Locate the cell with the specified text and output its (x, y) center coordinate. 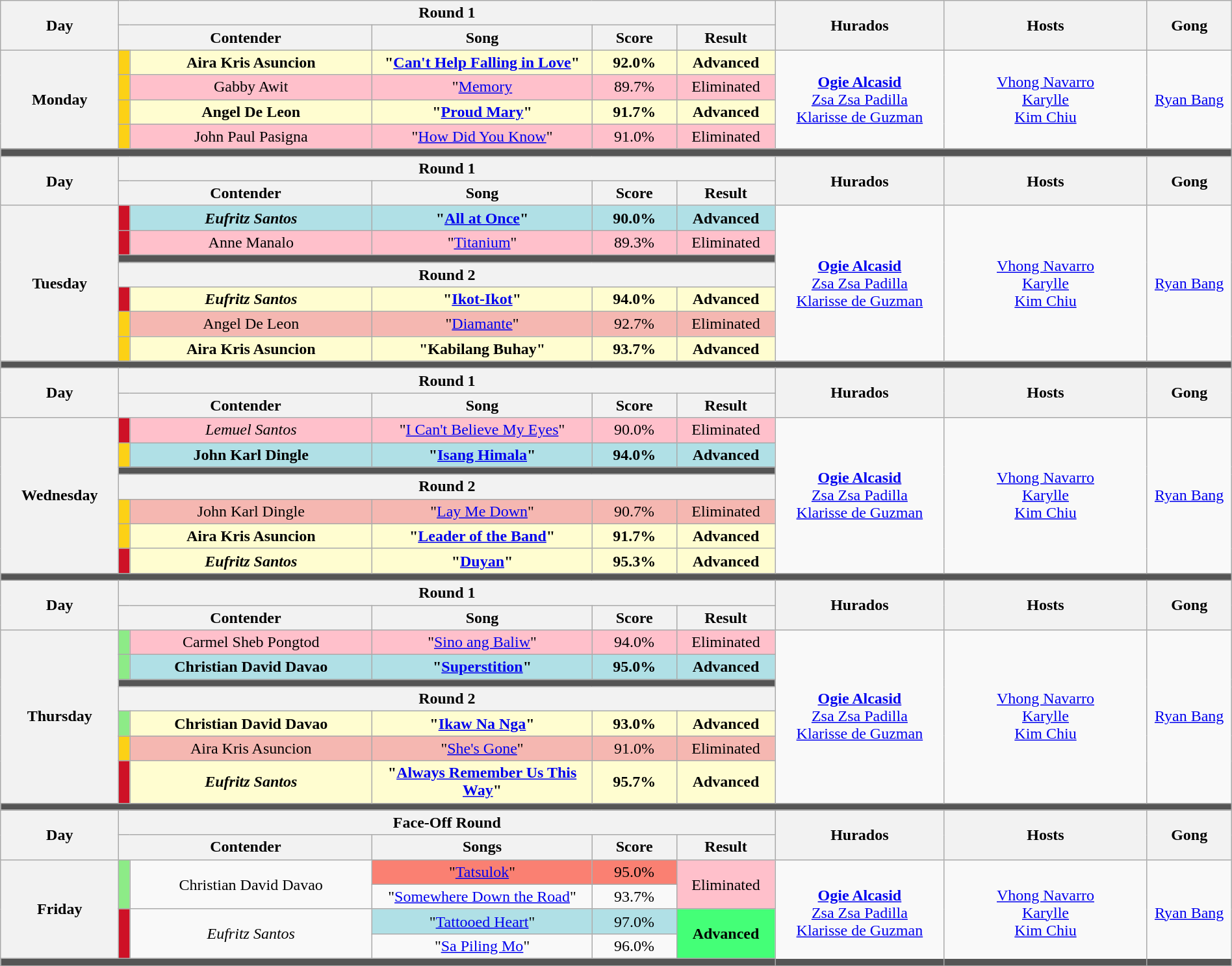
"Lay Me Down" (482, 511)
95.3% (634, 561)
John Paul Pasigna (251, 136)
"Titanium" (482, 242)
"Diamante" (482, 324)
"Tattooed Heart" (482, 921)
Gabby Awit (251, 87)
92.7% (634, 324)
"Proud Mary" (482, 112)
"Tatsulok" (482, 872)
"I Can't Believe My Eyes" (482, 430)
"Leader of the Band" (482, 536)
Lemuel Santos (251, 430)
"Kabilang Buhay" (482, 349)
"Somewhere Down the Road" (482, 896)
Songs (482, 847)
"Sa Piling Mo" (482, 946)
"She's Gone" (482, 748)
Wednesday (60, 495)
"Always Remember Us This Way" (482, 782)
"All at Once" (482, 218)
"Ikot-Ikot" (482, 299)
97.0% (634, 921)
"Can't Help Falling in Love" (482, 62)
96.0% (634, 946)
Tuesday (60, 283)
Friday (60, 909)
"Superstition" (482, 667)
Carmel Sheb Pongtod (251, 642)
"Duyan" (482, 561)
92.0% (634, 62)
"Ikaw Na Nga" (482, 724)
Thursday (60, 717)
Monday (60, 99)
"Memory (482, 87)
"Sino ang Baliw" (482, 642)
89.3% (634, 242)
Anne Manalo (251, 242)
90.7% (634, 511)
89.7% (634, 87)
93.0% (634, 724)
"How Did You Know" (482, 136)
95.7% (634, 782)
Face-Off Round (447, 822)
"Isang Himala" (482, 455)
